Search for the cell housing the specified text and yield its (X, Y) center coordinate. 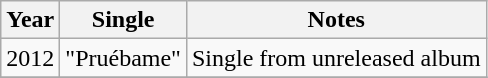
2012 (30, 58)
Notes (336, 20)
Year (30, 20)
Single (124, 20)
Single from unreleased album (336, 58)
"Pruébame" (124, 58)
